From the cell containing the given text, extract its center point as [X, Y] coordinate. 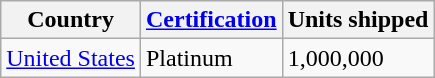
United States [71, 58]
Country [71, 20]
Certification [211, 20]
Units shipped [358, 20]
1,000,000 [358, 58]
Platinum [211, 58]
